Determine the (X, Y) coordinate at the center of the cell enclosing the given text.  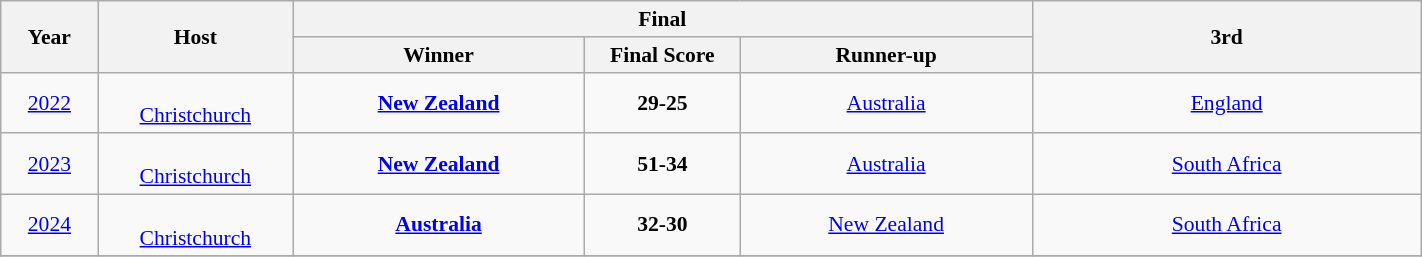
3rd (1226, 36)
51-34 (663, 164)
Host (196, 36)
Runner-up (886, 55)
Winner (439, 55)
England (1226, 102)
2024 (50, 226)
Year (50, 36)
29-25 (663, 102)
2022 (50, 102)
32-30 (663, 226)
Final Score (663, 55)
Final (662, 19)
2023 (50, 164)
